Detect which cell encompasses the target text, then output its [x, y] center coordinate. 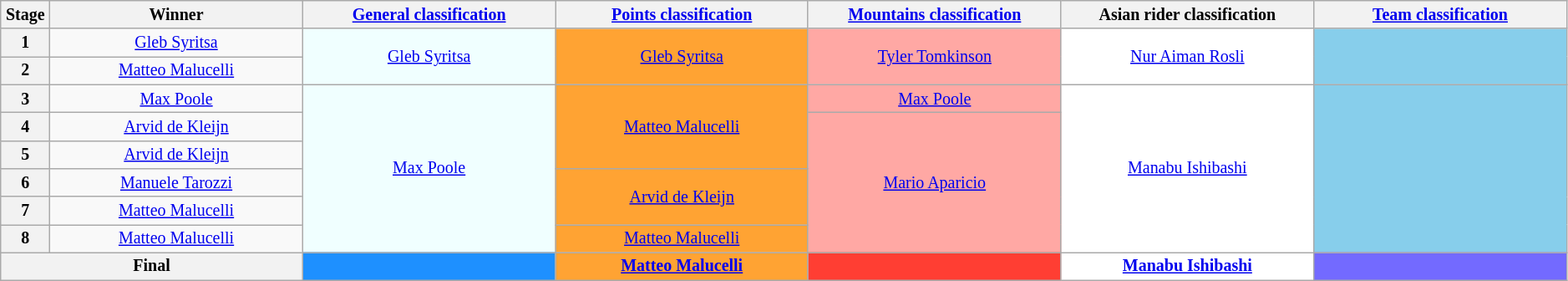
5 [25, 154]
6 [25, 182]
Stage [25, 15]
Nur Aiman Rosli [1188, 57]
Mario Aparicio [934, 182]
Manuele Tarozzi [177, 182]
Tyler Tomkinson [934, 57]
Points classification [682, 15]
7 [25, 211]
8 [25, 239]
1 [25, 43]
Final [152, 266]
Mountains classification [934, 15]
3 [25, 99]
4 [25, 127]
General classification [429, 15]
2 [25, 70]
Asian rider classification [1188, 15]
Winner [177, 15]
Team classification [1440, 15]
